From the cell containing the given text, extract its center point as [x, y] coordinate. 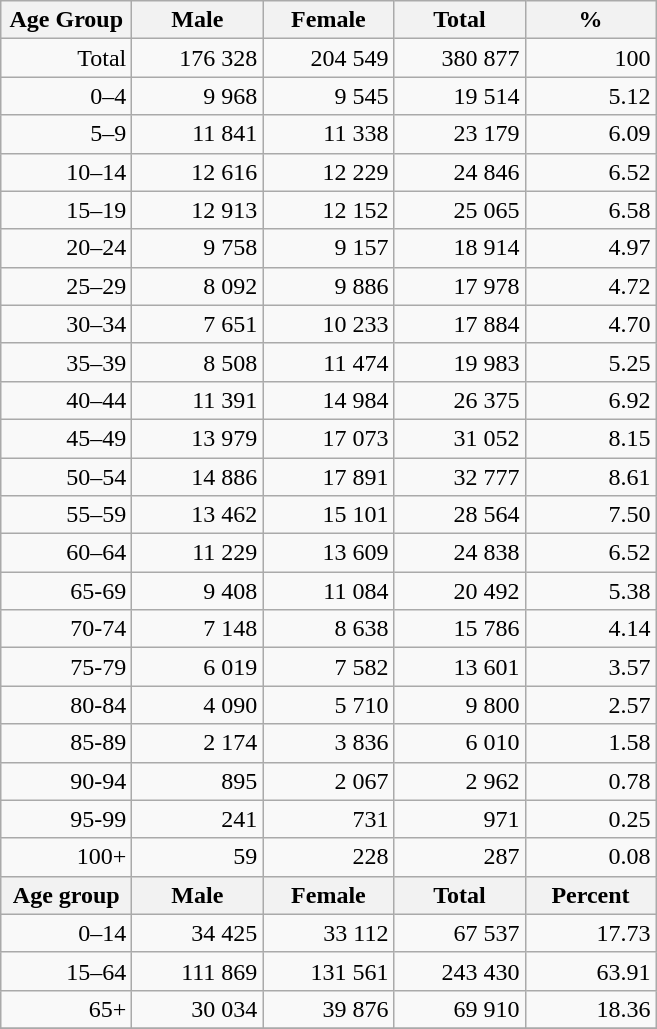
17 073 [328, 438]
241 [198, 819]
7.50 [590, 515]
111 869 [198, 971]
204 549 [328, 58]
8 092 [198, 286]
30 034 [198, 1009]
9 886 [328, 286]
5.25 [590, 362]
55–59 [66, 515]
1.58 [590, 743]
24 838 [460, 553]
70-74 [66, 629]
2 962 [460, 781]
6.09 [590, 134]
10 233 [328, 324]
11 841 [198, 134]
67 537 [460, 933]
895 [198, 781]
35–39 [66, 362]
39 876 [328, 1009]
9 408 [198, 591]
15–64 [66, 971]
3.57 [590, 667]
Age Group [66, 20]
9 968 [198, 96]
4.72 [590, 286]
Percent [590, 895]
5.12 [590, 96]
25 065 [460, 210]
50–54 [66, 477]
60–64 [66, 553]
2 067 [328, 781]
9 545 [328, 96]
2.57 [590, 705]
17 884 [460, 324]
40–44 [66, 400]
3 836 [328, 743]
7 651 [198, 324]
731 [328, 819]
10–14 [66, 172]
13 609 [328, 553]
90-94 [66, 781]
5.38 [590, 591]
11 391 [198, 400]
20 492 [460, 591]
13 601 [460, 667]
95-99 [66, 819]
18 914 [460, 248]
4 090 [198, 705]
30–34 [66, 324]
0.25 [590, 819]
26 375 [460, 400]
7 148 [198, 629]
5–9 [66, 134]
7 582 [328, 667]
11 338 [328, 134]
6.92 [590, 400]
0–4 [66, 96]
100+ [66, 857]
14 886 [198, 477]
45–49 [66, 438]
69 910 [460, 1009]
9 800 [460, 705]
15 101 [328, 515]
20–24 [66, 248]
19 514 [460, 96]
65-69 [66, 591]
8.15 [590, 438]
% [590, 20]
33 112 [328, 933]
34 425 [198, 933]
13 462 [198, 515]
28 564 [460, 515]
17 978 [460, 286]
100 [590, 58]
4.14 [590, 629]
228 [328, 857]
32 777 [460, 477]
243 430 [460, 971]
131 561 [328, 971]
176 328 [198, 58]
11 229 [198, 553]
8 508 [198, 362]
6 019 [198, 667]
11 084 [328, 591]
5 710 [328, 705]
8 638 [328, 629]
80-84 [66, 705]
4.97 [590, 248]
31 052 [460, 438]
6 010 [460, 743]
0–14 [66, 933]
17.73 [590, 933]
11 474 [328, 362]
971 [460, 819]
85-89 [66, 743]
9 758 [198, 248]
12 913 [198, 210]
13 979 [198, 438]
4.70 [590, 324]
12 229 [328, 172]
15 786 [460, 629]
12 152 [328, 210]
0.08 [590, 857]
6.58 [590, 210]
25–29 [66, 286]
12 616 [198, 172]
59 [198, 857]
0.78 [590, 781]
9 157 [328, 248]
14 984 [328, 400]
8.61 [590, 477]
18.36 [590, 1009]
63.91 [590, 971]
Age group [66, 895]
23 179 [460, 134]
17 891 [328, 477]
19 983 [460, 362]
24 846 [460, 172]
75-79 [66, 667]
287 [460, 857]
380 877 [460, 58]
65+ [66, 1009]
2 174 [198, 743]
15–19 [66, 210]
